Search for the cell housing the specified text and yield its [x, y] center coordinate. 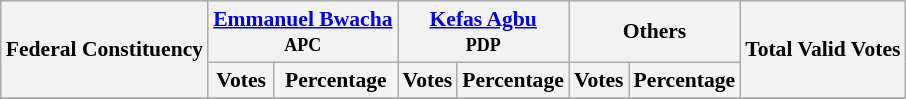
Others [654, 32]
Federal Constituency [104, 50]
Kefas AgbuPDP [484, 32]
Total Valid Votes [822, 50]
Emmanuel BwachaAPC [302, 32]
